Pinpoint the cell where the given text exists, returning its (x, y) midpoint coordinate. 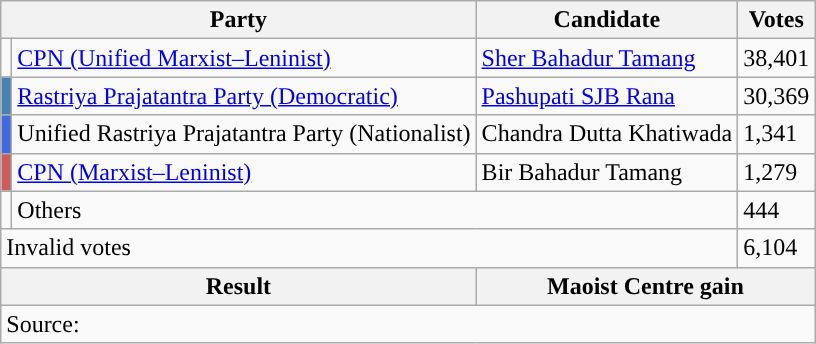
Invalid votes (370, 248)
Votes (776, 20)
1,341 (776, 134)
Others (375, 210)
Maoist Centre gain (646, 286)
Pashupati SJB Rana (607, 96)
CPN (Unified Marxist–Leninist) (244, 58)
1,279 (776, 172)
Candidate (607, 20)
444 (776, 210)
CPN (Marxist–Leninist) (244, 172)
Party (238, 20)
Source: (408, 324)
Chandra Dutta Khatiwada (607, 134)
Unified Rastriya Prajatantra Party (Nationalist) (244, 134)
38,401 (776, 58)
Rastriya Prajatantra Party (Democratic) (244, 96)
Bir Bahadur Tamang (607, 172)
6,104 (776, 248)
30,369 (776, 96)
Result (238, 286)
Sher Bahadur Tamang (607, 58)
